Output the [X, Y] coordinate of the center of the cell containing the given text.  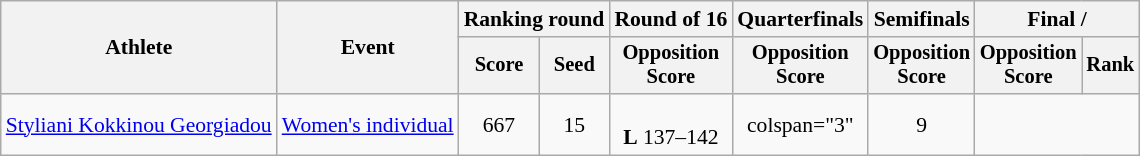
667 [500, 124]
Final / [1057, 19]
Round of 16 [670, 19]
Event [368, 48]
Rank [1111, 66]
Seed [574, 66]
Athlete [139, 48]
L 137–142 [670, 124]
9 [922, 124]
colspan="3" [800, 124]
Score [500, 66]
15 [574, 124]
Ranking round [534, 19]
Women's individual [368, 124]
Styliani Kokkinou Georgiadou [139, 124]
Quarterfinals [800, 19]
Semifinals [922, 19]
